Provide the (X, Y) coordinate of the cell's center where the given text is located.  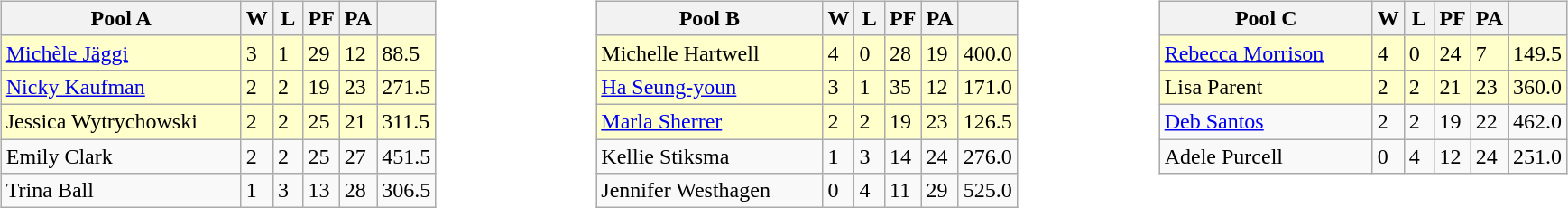
Pool B (709, 18)
Emily Clark (121, 156)
Jessica Wytrychowski (121, 121)
Deb Santos (1266, 121)
14 (902, 156)
360.0 (1537, 87)
Michelle Hartwell (709, 52)
126.5 (987, 121)
271.5 (406, 87)
Rebecca Morrison (1266, 52)
35 (902, 87)
Ha Seung-youn (709, 87)
306.5 (406, 191)
Trina Ball (121, 191)
Pool A (121, 18)
400.0 (987, 52)
Jennifer Westhagen (709, 191)
13 (321, 191)
451.5 (406, 156)
149.5 (1537, 52)
Kellie Stiksma (709, 156)
462.0 (1537, 121)
11 (902, 191)
171.0 (987, 87)
Nicky Kaufman (121, 87)
Michèle Jäggi (121, 52)
88.5 (406, 52)
525.0 (987, 191)
276.0 (987, 156)
Lisa Parent (1266, 87)
27 (357, 156)
Adele Purcell (1266, 156)
Marla Sherrer (709, 121)
Pool C (1266, 18)
311.5 (406, 121)
7 (1489, 52)
251.0 (1537, 156)
22 (1489, 121)
